Pinpoint the cell where the given text exists, returning its (X, Y) midpoint coordinate. 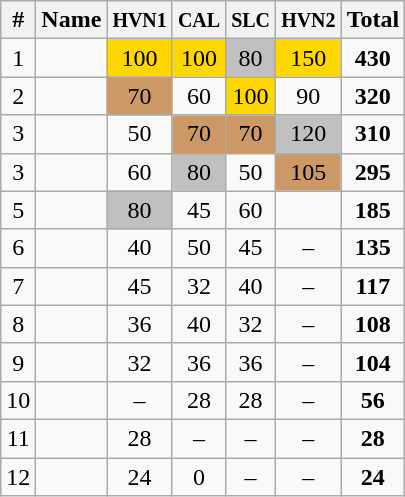
90 (309, 96)
SLC (251, 20)
HVN1 (140, 20)
135 (373, 248)
CAL (198, 20)
104 (373, 362)
9 (18, 362)
5 (18, 210)
310 (373, 134)
117 (373, 286)
1 (18, 58)
Name (72, 20)
105 (309, 172)
185 (373, 210)
6 (18, 248)
7 (18, 286)
8 (18, 324)
Total (373, 20)
2 (18, 96)
56 (373, 400)
108 (373, 324)
150 (309, 58)
# (18, 20)
0 (198, 477)
430 (373, 58)
HVN2 (309, 20)
12 (18, 477)
320 (373, 96)
10 (18, 400)
11 (18, 438)
295 (373, 172)
120 (309, 134)
